Determine the (x, y) coordinate at the center of the cell enclosing the given text.  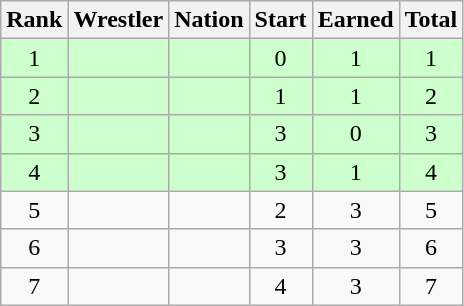
Total (431, 20)
Nation (209, 20)
Wrestler (118, 20)
Earned (356, 20)
Start (280, 20)
Rank (34, 20)
